Provide the (x, y) coordinate of the cell's center where the given text is located.  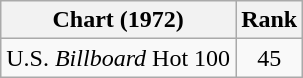
U.S. Billboard Hot 100 (118, 58)
45 (270, 58)
Rank (270, 20)
Chart (1972) (118, 20)
